Pinpoint the cell where the given text exists, returning its [X, Y] midpoint coordinate. 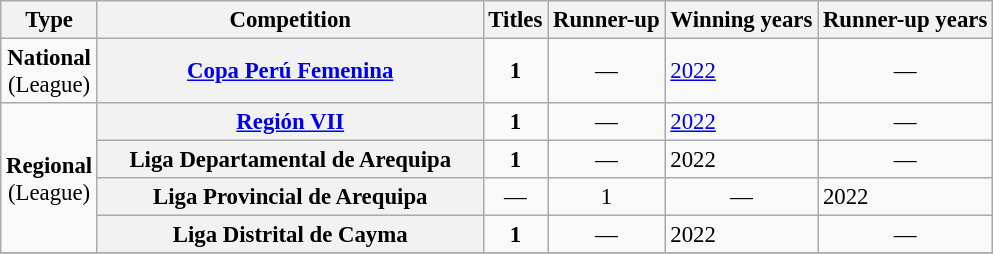
National(League) [50, 72]
Liga Distrital de Cayma [290, 235]
Regional(League) [50, 178]
Competition [290, 20]
Liga Departamental de Arequipa [290, 160]
Runner-up [606, 20]
Copa Perú Femenina [290, 72]
Titles [516, 20]
Liga Provincial de Arequipa [290, 197]
Región VII [290, 122]
Runner-up years [906, 20]
Type [50, 20]
Winning years [742, 20]
